Search for the cell housing the specified text and yield its (x, y) center coordinate. 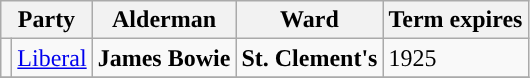
St. Clement's (310, 58)
James Bowie (164, 58)
Alderman (164, 20)
Ward (310, 20)
1925 (456, 58)
Liberal (52, 58)
Term expires (456, 20)
Party (46, 20)
